Search for the cell housing the specified text and yield its [x, y] center coordinate. 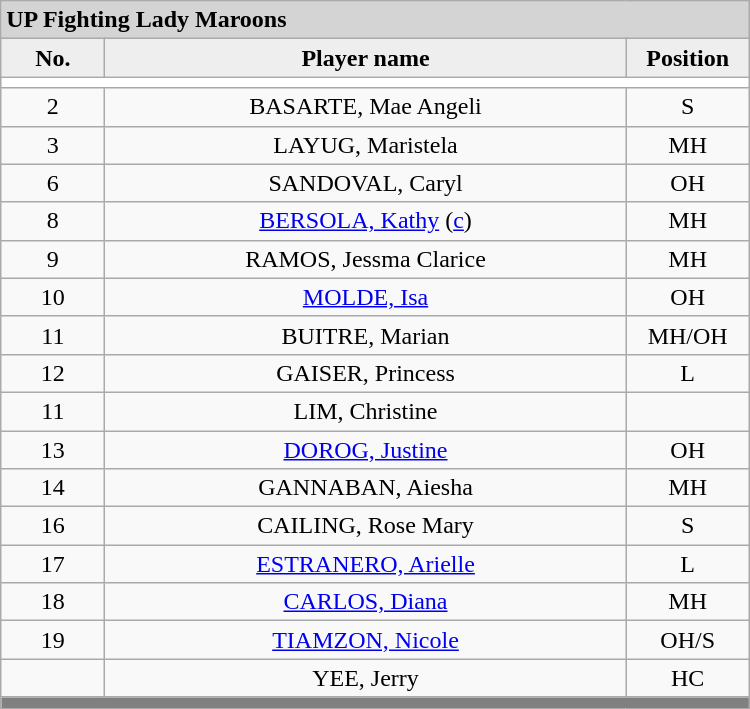
SANDOVAL, Caryl [366, 183]
MOLDE, Isa [366, 297]
GANNABAN, Aiesha [366, 488]
3 [53, 145]
LAYUG, Maristela [366, 145]
CARLOS, Diana [366, 602]
13 [53, 449]
16 [53, 526]
9 [53, 259]
18 [53, 602]
BUITRE, Marian [366, 335]
2 [53, 107]
BERSOLA, Kathy (c) [366, 221]
6 [53, 183]
CAILING, Rose Mary [366, 526]
YEE, Jerry [366, 678]
MH/OH [688, 335]
ESTRANERO, Arielle [366, 564]
GAISER, Princess [366, 373]
BASARTE, Mae Angeli [366, 107]
19 [53, 640]
8 [53, 221]
UP Fighting Lady Maroons [375, 20]
No. [53, 58]
RAMOS, Jessma Clarice [366, 259]
OH/S [688, 640]
HC [688, 678]
14 [53, 488]
Position [688, 58]
TIAMZON, Nicole [366, 640]
LIM, Christine [366, 411]
12 [53, 373]
17 [53, 564]
10 [53, 297]
DOROG, Justine [366, 449]
Player name [366, 58]
